Return [x, y] of the center of cell containing provided text 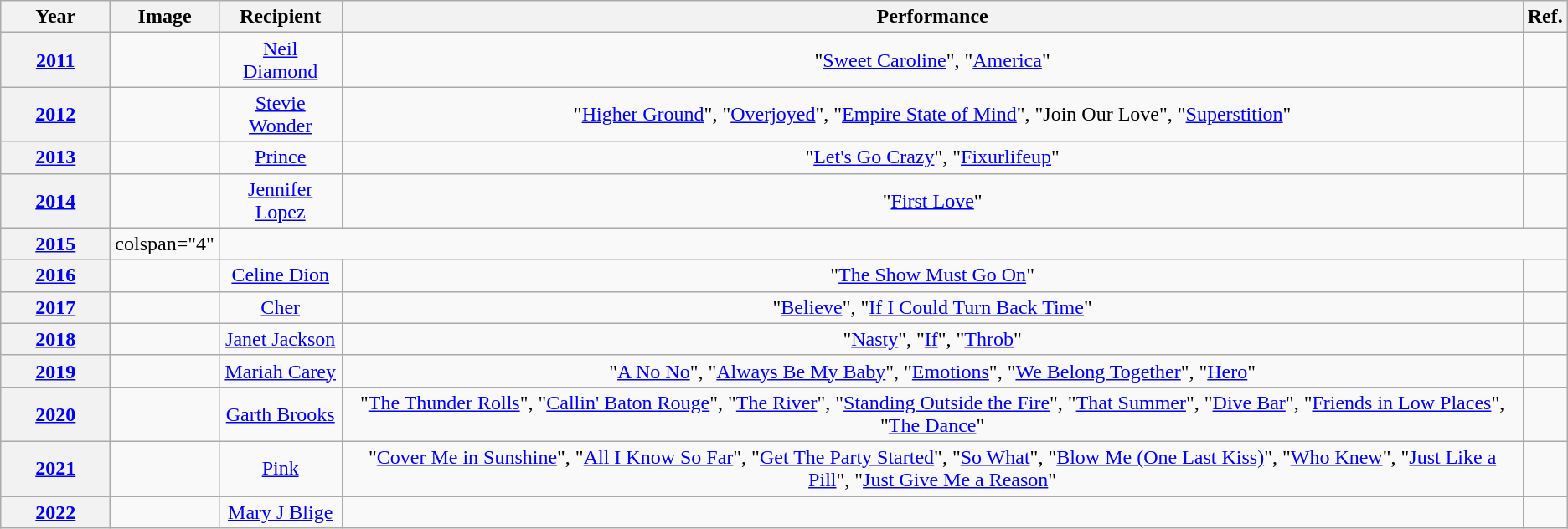
"Let's Go Crazy", "Fixurlifeup" [932, 157]
"Sweet Caroline", "America" [932, 60]
Year [55, 17]
2022 [55, 511]
2016 [55, 275]
colspan="4" [165, 244]
"Believe", "If I Could Turn Back Time" [932, 307]
2011 [55, 60]
2017 [55, 307]
2012 [55, 114]
2015 [55, 244]
Garth Brooks [280, 413]
"The Thunder Rolls", "Callin' Baton Rouge", "The River", "Standing Outside the Fire", "That Summer", "Dive Bar", "Friends in Low Places", "The Dance" [932, 413]
Pink [280, 469]
2018 [55, 339]
2021 [55, 469]
Recipient [280, 17]
Mary J Blige [280, 511]
2020 [55, 413]
Performance [932, 17]
Celine Dion [280, 275]
Prince [280, 157]
2013 [55, 157]
"First Love" [932, 201]
"A No No", "Always Be My Baby", "Emotions", "We Belong Together", "Hero" [932, 371]
Image [165, 17]
Ref. [1545, 17]
2014 [55, 201]
Cher [280, 307]
Stevie Wonder [280, 114]
"Nasty", "If", "Throb" [932, 339]
"Higher Ground", "Overjoyed", "Empire State of Mind", "Join Our Love", "Superstition" [932, 114]
Mariah Carey [280, 371]
Janet Jackson [280, 339]
Neil Diamond [280, 60]
Jennifer Lopez [280, 201]
"The Show Must Go On" [932, 275]
2019 [55, 371]
